Extract the [X, Y] coordinate from the center of the cell holding the provided text.  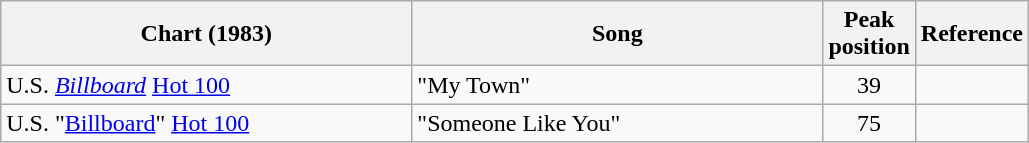
Reference [972, 34]
Chart (1983) [206, 34]
U.S. "Billboard" Hot 100 [206, 123]
75 [869, 123]
"My Town" [618, 85]
Song [618, 34]
"Someone Like You" [618, 123]
39 [869, 85]
U.S. Billboard Hot 100 [206, 85]
Peakposition [869, 34]
